Search for the cell housing the specified text and yield its [x, y] center coordinate. 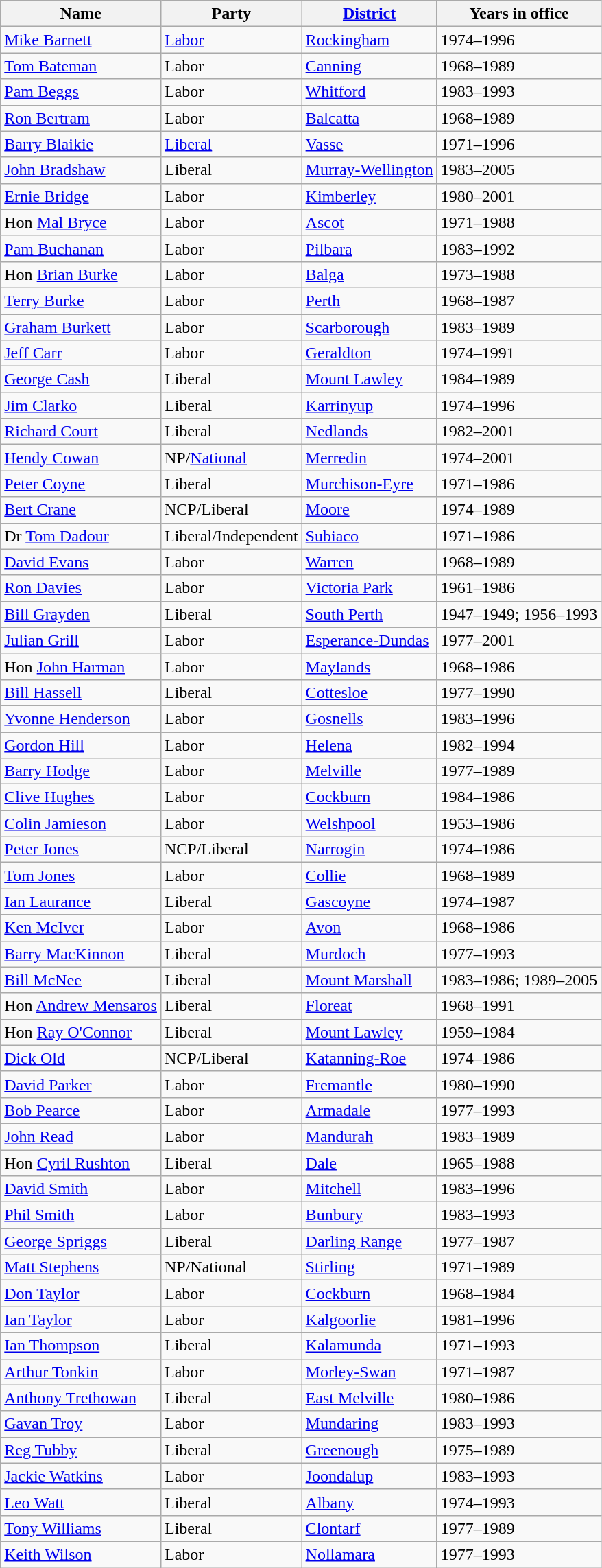
Maylands [369, 666]
Terry Burke [81, 301]
George Spriggs [81, 1241]
Richard Court [81, 432]
Balcatta [369, 118]
Moore [369, 510]
1974–1989 [519, 510]
Name [81, 14]
1974–1991 [519, 353]
Vasse [369, 144]
1968–1984 [519, 1294]
Albany [369, 1502]
Tony Williams [81, 1528]
Hon Ray O'Connor [81, 1032]
George Cash [81, 379]
District [369, 14]
Bert Crane [81, 510]
1984–1986 [519, 797]
Ron Bertram [81, 118]
1953–1986 [519, 823]
1961–1986 [519, 588]
1971–1987 [519, 1372]
Bill McNee [81, 980]
Avon [369, 928]
1975–1989 [519, 1450]
Mandurah [369, 1136]
Gordon Hill [81, 745]
Katanning-Roe [369, 1058]
Joondalup [369, 1476]
Whitford [369, 92]
Victoria Park [369, 588]
Don Taylor [81, 1294]
1980–1986 [519, 1398]
Subiaco [369, 536]
Hon Mal Bryce [81, 222]
1974–2001 [519, 458]
Yvonne Henderson [81, 718]
Kalamunda [369, 1346]
Gosnells [369, 718]
Fremantle [369, 1084]
1982–1994 [519, 745]
Warren [369, 562]
1965–1988 [519, 1163]
Dale [369, 1163]
Cottesloe [369, 692]
Anthony Trethowan [81, 1398]
David Smith [81, 1189]
Kimberley [369, 196]
Party [231, 14]
Hon John Harman [81, 666]
Arthur Tonkin [81, 1372]
David Evans [81, 562]
Nedlands [369, 432]
Tom Bateman [81, 66]
Bill Grayden [81, 614]
Murchison-Eyre [369, 484]
Ernie Bridge [81, 196]
1947–1949; 1956–1993 [519, 614]
Canning [369, 66]
1971–1988 [519, 222]
Clive Hughes [81, 797]
1968–1991 [519, 1006]
South Perth [369, 614]
Barry Hodge [81, 771]
Hon Brian Burke [81, 274]
Peter Jones [81, 850]
Esperance-Dundas [369, 640]
Bill Hassell [81, 692]
Narrogin [369, 850]
1980–1990 [519, 1084]
1974–1987 [519, 902]
Collie [369, 876]
Welshpool [369, 823]
Hon Cyril Rushton [81, 1163]
Barry Blaikie [81, 144]
1980–2001 [519, 196]
Perth [369, 301]
Hon Andrew Mensaros [81, 1006]
Balga [369, 274]
1981–1996 [519, 1320]
Bunbury [369, 1215]
Jackie Watkins [81, 1476]
1974–1993 [519, 1502]
Graham Burkett [81, 327]
Ascot [369, 222]
Hendy Cowan [81, 458]
Ian Taylor [81, 1320]
Ron Davies [81, 588]
Peter Coyne [81, 484]
Barry MacKinnon [81, 954]
Scarborough [369, 327]
Mundaring [369, 1424]
Nollamara [369, 1554]
John Bradshaw [81, 170]
Mount Marshall [369, 980]
1971–1996 [519, 144]
Keith Wilson [81, 1554]
1983–2005 [519, 170]
Stirling [369, 1267]
Dr Tom Dadour [81, 536]
Jeff Carr [81, 353]
Greenough [369, 1450]
1971–1989 [519, 1267]
Ken McIver [81, 928]
Ian Thompson [81, 1346]
Reg Tubby [81, 1450]
Floreat [369, 1006]
David Parker [81, 1084]
East Melville [369, 1398]
1983–1992 [519, 248]
Julian Grill [81, 640]
Rockingham [369, 40]
Years in office [519, 14]
1982–2001 [519, 432]
Melville [369, 771]
Kalgoorlie [369, 1320]
1984–1989 [519, 379]
Armadale [369, 1110]
Matt Stephens [81, 1267]
Colin Jamieson [81, 823]
Jim Clarko [81, 406]
Merredin [369, 458]
Phil Smith [81, 1215]
Dick Old [81, 1058]
Tom Jones [81, 876]
Murdoch [369, 954]
Ian Laurance [81, 902]
Bob Pearce [81, 1110]
Leo Watt [81, 1502]
Pam Buchanan [81, 248]
1977–1987 [519, 1241]
Geraldton [369, 353]
Karrinyup [369, 406]
Darling Range [369, 1241]
Murray-Wellington [369, 170]
Pam Beggs [81, 92]
Gavan Troy [81, 1424]
Gascoyne [369, 902]
Morley-Swan [369, 1372]
1971–1993 [519, 1346]
John Read [81, 1136]
1968–1987 [519, 301]
Clontarf [369, 1528]
Liberal/Independent [231, 536]
Mike Barnett [81, 40]
Pilbara [369, 248]
Mitchell [369, 1189]
Helena [369, 745]
1977–2001 [519, 640]
1977–1990 [519, 692]
1973–1988 [519, 274]
1983–1986; 1989–2005 [519, 980]
1959–1984 [519, 1032]
